Output the [X, Y] coordinate of the center of the cell containing the given text.  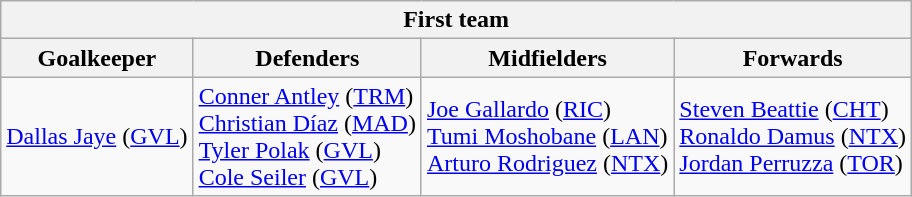
Joe Gallardo (RIC) Tumi Moshobane (LAN) Arturo Rodriguez (NTX) [547, 136]
Forwards [793, 58]
Midfielders [547, 58]
Goalkeeper [97, 58]
Conner Antley (TRM) Christian Díaz (MAD) Tyler Polak (GVL) Cole Seiler (GVL) [307, 136]
Dallas Jaye (GVL) [97, 136]
Defenders [307, 58]
Steven Beattie (CHT) Ronaldo Damus (NTX) Jordan Perruzza (TOR) [793, 136]
First team [456, 20]
